From the cell containing the given text, extract its center point as [x, y] coordinate. 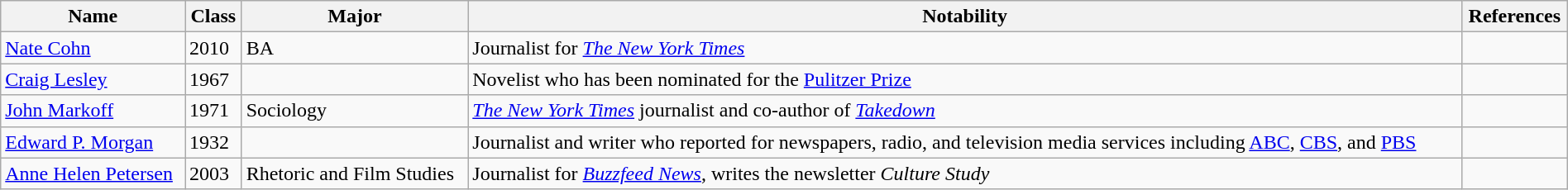
Anne Helen Petersen [93, 173]
References [1514, 17]
Journalist for Buzzfeed News, writes the newsletter Culture Study [965, 173]
2010 [213, 48]
Notability [965, 17]
The New York Times journalist and co-author of Takedown [965, 111]
Name [93, 17]
1932 [213, 142]
BA [355, 48]
Major [355, 17]
2003 [213, 173]
Class [213, 17]
Journalist for The New York Times [965, 48]
1967 [213, 79]
Craig Lesley [93, 79]
Edward P. Morgan [93, 142]
Nate Cohn [93, 48]
John Markoff [93, 111]
Rhetoric and Film Studies [355, 173]
Sociology [355, 111]
Journalist and writer who reported for newspapers, radio, and television media services including ABC, CBS, and PBS [965, 142]
1971 [213, 111]
Novelist who has been nominated for the Pulitzer Prize [965, 79]
